Return the (x, y) coordinate for the center point of the cell that contains the specified text.  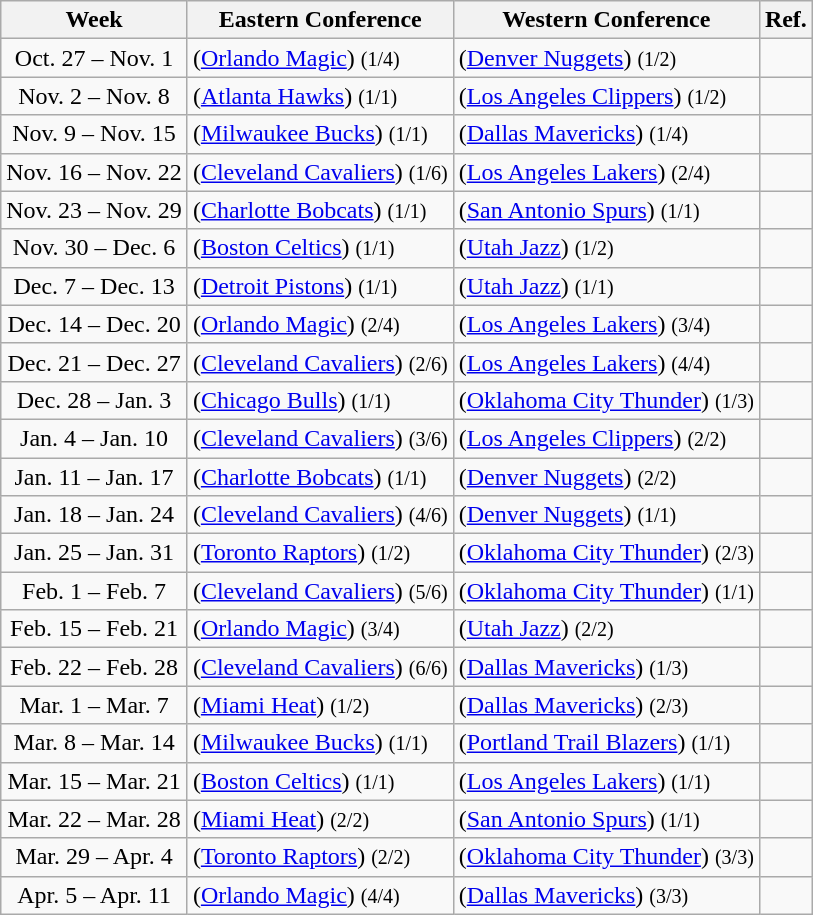
Western Conference (606, 20)
(Los Angeles Lakers) (3/4) (606, 324)
Nov. 9 – Nov. 15 (94, 134)
Mar. 1 – Mar. 7 (94, 705)
(Orlando Magic) (3/4) (320, 629)
(Dallas Mavericks) (1/4) (606, 134)
Oct. 27 – Nov. 1 (94, 58)
Ref. (786, 20)
(Denver Nuggets) (1/1) (606, 515)
Nov. 16 – Nov. 22 (94, 172)
Mar. 29 – Apr. 4 (94, 857)
Nov. 2 – Nov. 8 (94, 96)
Feb. 22 – Feb. 28 (94, 667)
(Oklahoma City Thunder) (3/3) (606, 857)
Mar. 22 – Mar. 28 (94, 819)
(Cleveland Cavaliers) (2/6) (320, 362)
(Miami Heat) (1/2) (320, 705)
(Dallas Mavericks) (3/3) (606, 895)
(Cleveland Cavaliers) (6/6) (320, 667)
(Toronto Raptors) (1/2) (320, 553)
(Oklahoma City Thunder) (1/3) (606, 400)
(Los Angeles Lakers) (2/4) (606, 172)
Dec. 14 – Dec. 20 (94, 324)
Jan. 18 – Jan. 24 (94, 515)
(Cleveland Cavaliers) (1/6) (320, 172)
Dec. 21 – Dec. 27 (94, 362)
(Los Angeles Clippers) (2/2) (606, 438)
(Chicago Bulls) (1/1) (320, 400)
Jan. 11 – Jan. 17 (94, 477)
(Detroit Pistons) (1/1) (320, 286)
(Orlando Magic) (2/4) (320, 324)
(Utah Jazz) (1/2) (606, 248)
(Atlanta Hawks) (1/1) (320, 96)
Jan. 4 – Jan. 10 (94, 438)
(Los Angeles Lakers) (1/1) (606, 781)
Nov. 30 – Dec. 6 (94, 248)
Nov. 23 – Nov. 29 (94, 210)
Dec. 7 – Dec. 13 (94, 286)
(Cleveland Cavaliers) (3/6) (320, 438)
Jan. 25 – Jan. 31 (94, 553)
(Orlando Magic) (4/4) (320, 895)
(Miami Heat) (2/2) (320, 819)
(Utah Jazz) (1/1) (606, 286)
(Portland Trail Blazers) (1/1) (606, 743)
(Dallas Mavericks) (1/3) (606, 667)
Week (94, 20)
(Toronto Raptors) (2/2) (320, 857)
(Cleveland Cavaliers) (4/6) (320, 515)
Dec. 28 – Jan. 3 (94, 400)
(Utah Jazz) (2/2) (606, 629)
(Oklahoma City Thunder) (1/1) (606, 591)
(Denver Nuggets) (1/2) (606, 58)
Mar. 8 – Mar. 14 (94, 743)
(Cleveland Cavaliers) (5/6) (320, 591)
(Los Angeles Clippers) (1/2) (606, 96)
(Denver Nuggets) (2/2) (606, 477)
(Los Angeles Lakers) (4/4) (606, 362)
Eastern Conference (320, 20)
Apr. 5 – Apr. 11 (94, 895)
(Orlando Magic) (1/4) (320, 58)
Feb. 1 – Feb. 7 (94, 591)
(Oklahoma City Thunder) (2/3) (606, 553)
(Dallas Mavericks) (2/3) (606, 705)
Feb. 15 – Feb. 21 (94, 629)
Mar. 15 – Mar. 21 (94, 781)
